Detect which cell encompasses the target text, then output its [x, y] center coordinate. 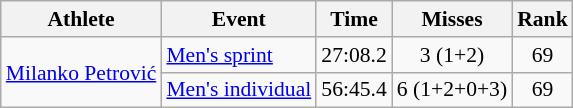
Time [354, 19]
Athlete [82, 19]
Milanko Petrović [82, 72]
27:08.2 [354, 55]
56:45.4 [354, 90]
Event [238, 19]
Men's individual [238, 90]
Misses [452, 19]
3 (1+2) [452, 55]
Rank [542, 19]
6 (1+2+0+3) [452, 90]
Men's sprint [238, 55]
